Return [X, Y] of the center of cell containing provided text 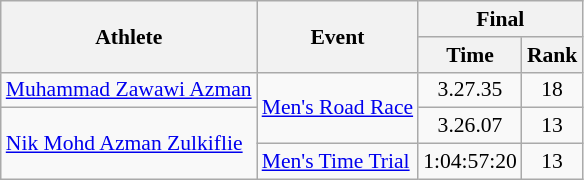
3.27.35 [470, 90]
Rank [552, 55]
Muhammad Zawawi Azman [129, 90]
Time [470, 55]
Men's Road Race [338, 108]
1:04:57:20 [470, 162]
Athlete [129, 36]
Event [338, 36]
Men's Time Trial [338, 162]
Nik Mohd Azman Zulkiflie [129, 144]
Final [500, 19]
18 [552, 90]
3.26.07 [470, 126]
